Capture the cell that displays the provided text and extract its (X, Y) central coordinate. 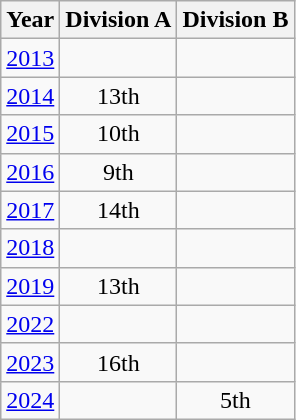
2014 (30, 96)
2022 (30, 324)
2023 (30, 362)
2019 (30, 286)
16th (118, 362)
2016 (30, 172)
14th (118, 210)
Year (30, 20)
Division A (118, 20)
Division B (236, 20)
2024 (30, 400)
2015 (30, 134)
10th (118, 134)
9th (118, 172)
2017 (30, 210)
2013 (30, 58)
5th (236, 400)
2018 (30, 248)
